Return (x, y) of the center of cell containing provided text 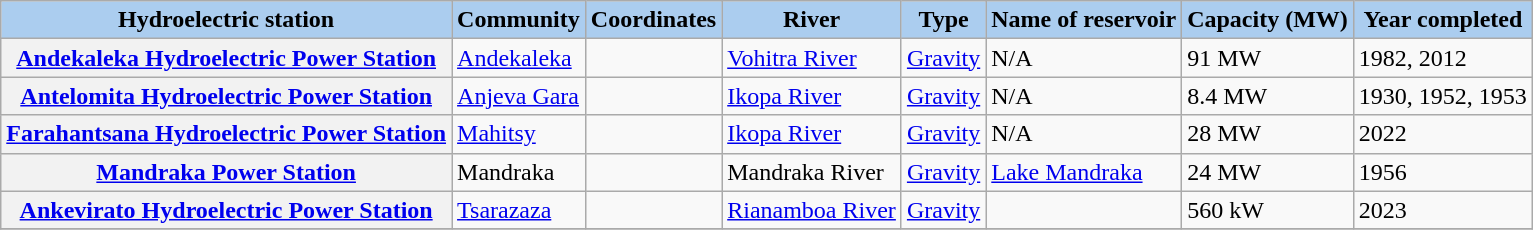
Antelomita Hydroelectric Power Station (226, 96)
Year completed (1442, 20)
Mandraka River (812, 172)
24 MW (1268, 172)
Anjeva Gara (519, 96)
Hydroelectric station (226, 20)
Name of reservoir (1084, 20)
Andekaleka (519, 58)
Ankevirato Hydroelectric Power Station (226, 210)
Farahantsana Hydroelectric Power Station (226, 134)
Mandraka (519, 172)
1956 (1442, 172)
Andekaleka Hydroelectric Power Station (226, 58)
560 kW (1268, 210)
River (812, 20)
Capacity (MW) (1268, 20)
Coordinates (653, 20)
Community (519, 20)
Rianamboa River (812, 210)
8.4 MW (1268, 96)
Tsarazaza (519, 210)
Type (943, 20)
2023 (1442, 210)
1982, 2012 (1442, 58)
Lake Mandraka (1084, 172)
Vohitra River (812, 58)
28 MW (1268, 134)
Mahitsy (519, 134)
2022 (1442, 134)
91 MW (1268, 58)
Mandraka Power Station (226, 172)
1930, 1952, 1953 (1442, 96)
